For the text-containing cell, return its midpoint in (X, Y) coordinate format. 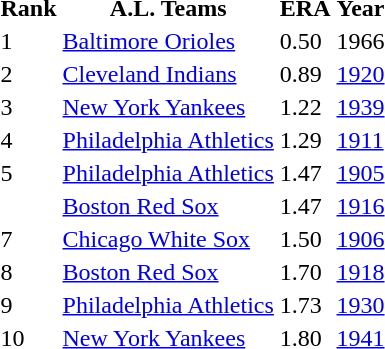
0.89 (305, 74)
1.29 (305, 140)
New York Yankees (168, 107)
Cleveland Indians (168, 74)
0.50 (305, 41)
1.22 (305, 107)
Baltimore Orioles (168, 41)
1.50 (305, 239)
1.70 (305, 272)
Chicago White Sox (168, 239)
1.73 (305, 305)
